Identify which cell holds the provided text, then report its [X, Y] central coordinate. 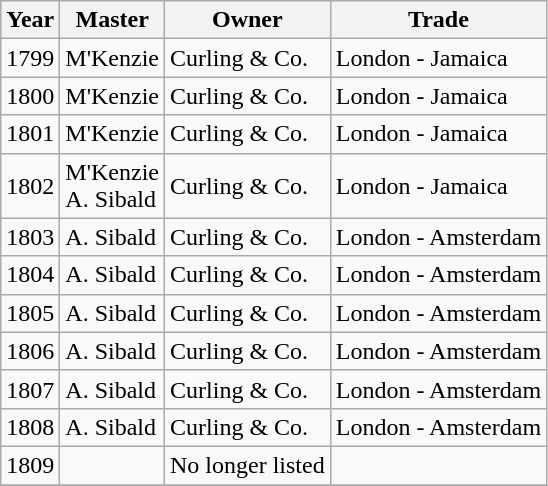
1806 [30, 351]
1804 [30, 275]
No longer listed [248, 465]
1800 [30, 96]
1802 [30, 186]
1801 [30, 134]
1809 [30, 465]
Trade [438, 20]
Year [30, 20]
1805 [30, 313]
Master [112, 20]
M'KenzieA. Sibald [112, 186]
1799 [30, 58]
1807 [30, 389]
1803 [30, 237]
Owner [248, 20]
1808 [30, 427]
